Pinpoint the cell where the given text exists, returning its (X, Y) midpoint coordinate. 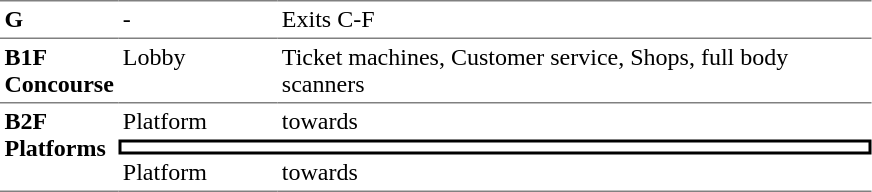
B1FConcourse (59, 71)
B2FPlatforms (59, 148)
Ticket machines, Customer service, Shops, full body scanners (574, 71)
Exits C-F (574, 19)
Lobby (198, 71)
G (59, 19)
- (198, 19)
